Pinpoint the cell where the given text exists, returning its [X, Y] midpoint coordinate. 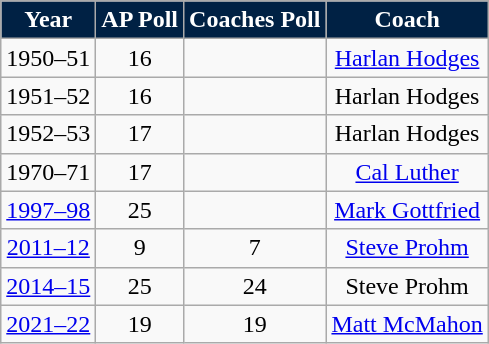
Mark Gottfried [407, 210]
Matt McMahon [407, 324]
Cal Luther [407, 172]
1950–51 [48, 58]
9 [140, 248]
Coach [407, 20]
2014–15 [48, 286]
2021–22 [48, 324]
AP Poll [140, 20]
Year [48, 20]
1997–98 [48, 210]
1970–71 [48, 172]
Coaches Poll [255, 20]
1951–52 [48, 96]
24 [255, 286]
7 [255, 248]
1952–53 [48, 134]
2011–12 [48, 248]
